Scan for the cell matching the given text and deliver its [x, y] coordinate at center. 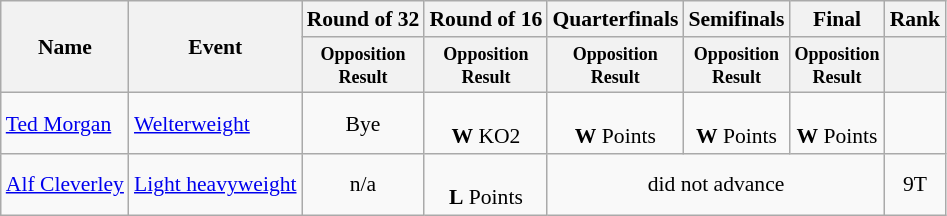
Bye [364, 124]
9T [916, 184]
Welterweight [216, 124]
Ted Morgan [65, 124]
Event [216, 47]
Name [65, 47]
did not advance [716, 184]
L Points [486, 184]
Round of 16 [486, 19]
Quarterfinals [615, 19]
Final [836, 19]
Rank [916, 19]
Light heavyweight [216, 184]
Alf Cleverley [65, 184]
W KO2 [486, 124]
Semifinals [736, 19]
Round of 32 [364, 19]
n/a [364, 184]
